Extract the (x, y) coordinate from the center of the cell holding the provided text.  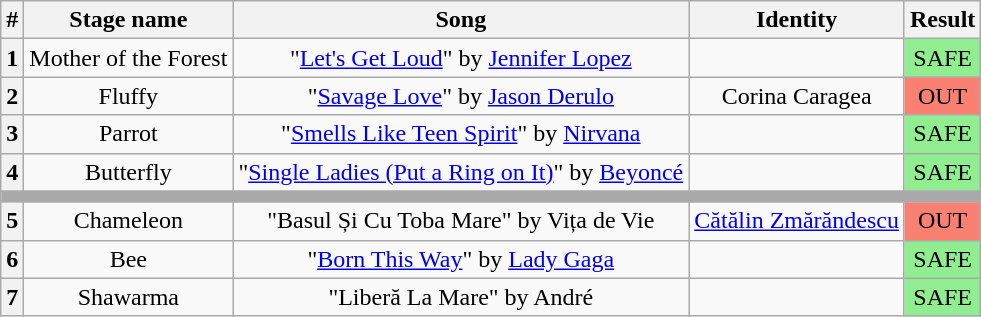
Bee (128, 259)
Shawarma (128, 297)
Identity (797, 20)
7 (12, 297)
Stage name (128, 20)
3 (12, 134)
Mother of the Forest (128, 58)
4 (12, 172)
Fluffy (128, 96)
6 (12, 259)
2 (12, 96)
Song (461, 20)
# (12, 20)
Butterfly (128, 172)
Corina Caragea (797, 96)
Cătălin Zmărăndescu (797, 221)
"Savage Love" by Jason Derulo (461, 96)
Chameleon (128, 221)
5 (12, 221)
"Let's Get Loud" by Jennifer Lopez (461, 58)
"Single Ladies (Put a Ring on It)" by Beyoncé (461, 172)
"Basul Și Cu Toba Mare" by Vița de Vie (461, 221)
"Smells Like Teen Spirit" by Nirvana (461, 134)
"Liberă La Mare" by André (461, 297)
"Born This Way" by Lady Gaga (461, 259)
Parrot (128, 134)
1 (12, 58)
Result (942, 20)
